Capture the cell that displays the provided text and extract its [x, y] central coordinate. 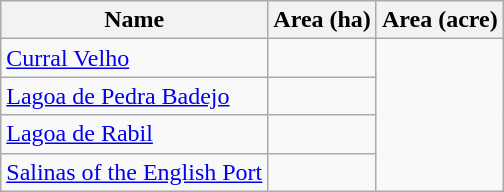
Lagoa de Pedra Badejo [134, 96]
Salinas of the English Port [134, 172]
Curral Velho [134, 58]
Area (ha) [322, 20]
Name [134, 20]
Area (acre) [440, 20]
Lagoa de Rabil [134, 134]
